Provide the [X, Y] coordinate of the cell's center where the given text is located.  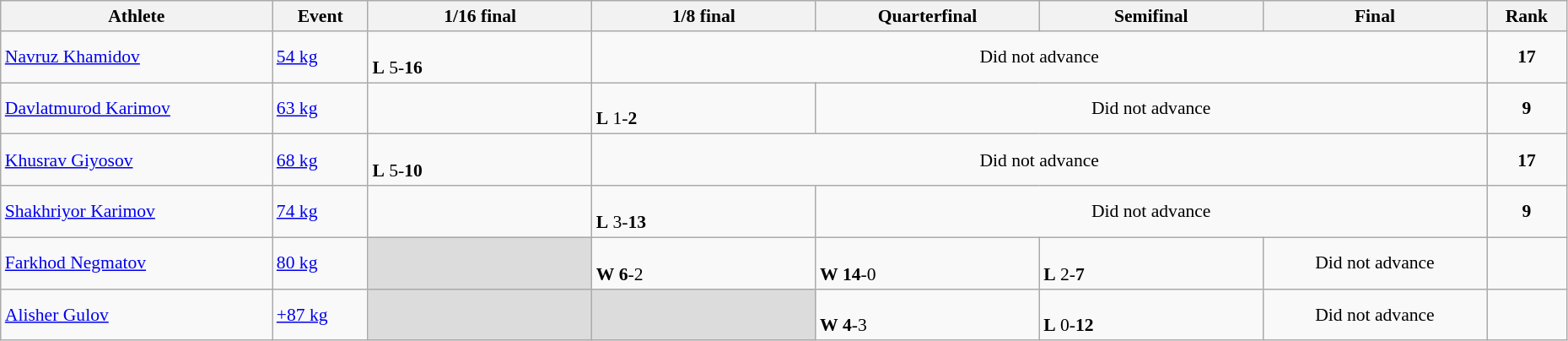
68 kg [321, 160]
63 kg [321, 108]
Navruz Khamidov [137, 57]
Shakhriyor Karimov [137, 211]
L 1-2 [703, 108]
Athlete [137, 16]
Davlatmurod Karimov [137, 108]
L 5-10 [479, 160]
W 4-3 [928, 314]
+87 kg [321, 314]
1/8 final [703, 16]
W 14-0 [928, 263]
80 kg [321, 263]
L 0-12 [1150, 314]
74 kg [321, 211]
L 5-16 [479, 57]
L 2-7 [1150, 263]
Event [321, 16]
Khusrav Giyosov [137, 160]
L 3-13 [703, 211]
Semifinal [1150, 16]
1/16 final [479, 16]
Rank [1527, 16]
54 kg [321, 57]
Quarterfinal [928, 16]
W 6-2 [703, 263]
Farkhod Negmatov [137, 263]
Final [1375, 16]
Alisher Gulov [137, 314]
